Pinpoint the cell where the given text exists, returning its [x, y] midpoint coordinate. 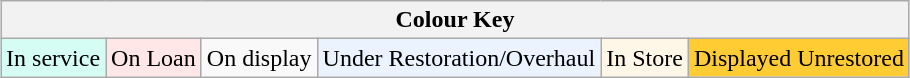
In Store [645, 58]
On Loan [154, 58]
Colour Key [456, 20]
On display [259, 58]
Displayed Unrestored [798, 58]
In service [54, 58]
Under Restoration/Overhaul [459, 58]
